Pinpoint the cell where the given text exists, returning its [x, y] midpoint coordinate. 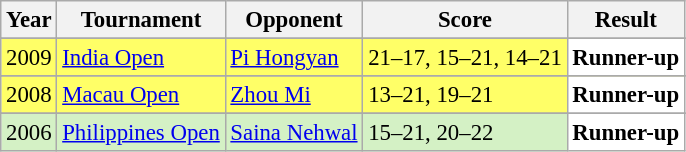
2008 [29, 95]
Opponent [294, 20]
21–17, 15–21, 14–21 [465, 58]
Year [29, 20]
13–21, 19–21 [465, 95]
Philippines Open [141, 133]
Tournament [141, 20]
Zhou Mi [294, 95]
Pi Hongyan [294, 58]
2009 [29, 58]
2006 [29, 133]
Macau Open [141, 95]
15–21, 20–22 [465, 133]
Saina Nehwal [294, 133]
Score [465, 20]
Result [626, 20]
India Open [141, 58]
